Capture the cell that displays the provided text and extract its [x, y] central coordinate. 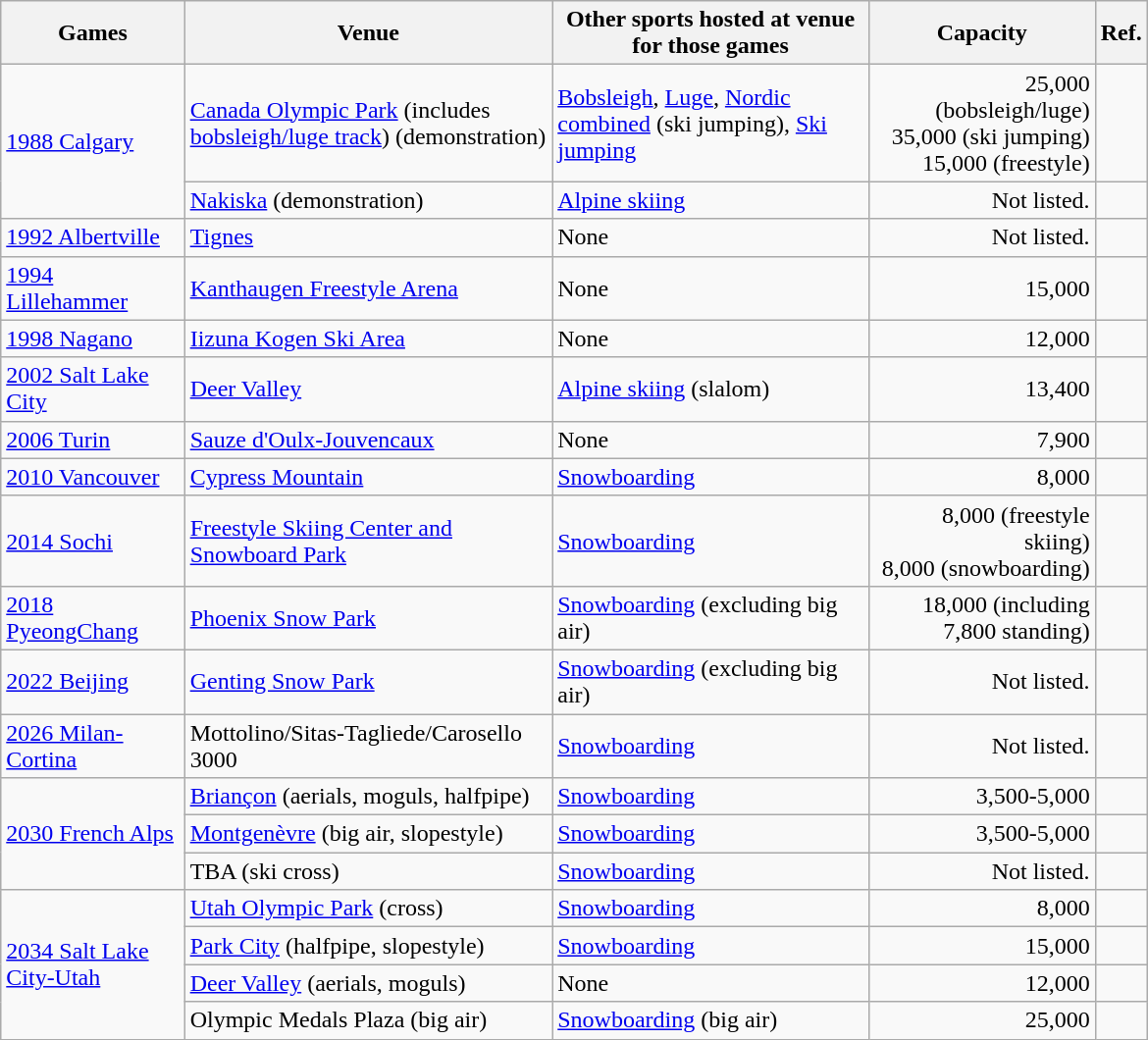
Briançon (aerials, moguls, halfpipe) [369, 797]
2018 PyeongChang [92, 618]
25,000 (bobsleigh/luge)35,000 (ski jumping)15,000 (freestyle) [981, 124]
2030 French Alps [92, 834]
25,000 [981, 1020]
1992 Albertville [92, 237]
Snowboarding (big air) [710, 1020]
Alpine skiing [710, 200]
18,000 (including 7,800 standing) [981, 618]
Bobsleigh, Luge, Nordic combined (ski jumping), Ski jumping [710, 124]
Tignes [369, 237]
Deer Valley [369, 389]
Nakiska (demonstration) [369, 200]
Iizuna Kogen Ski Area [369, 338]
Freestyle Skiing Center and Snowboard Park [369, 541]
Canada Olympic Park (includes bobsleigh/luge track) (demonstration) [369, 124]
1994 Lillehammer [92, 288]
13,400 [981, 389]
Montgenèvre (big air, slopestyle) [369, 834]
Park City (halfpipe, slopestyle) [369, 946]
Alpine skiing (slalom) [710, 389]
Venue [369, 33]
Deer Valley (aerials, moguls) [369, 983]
Cypress Mountain [369, 477]
2034 Salt Lake City-Utah [92, 964]
8,000 (freestyle skiing)8,000 (snowboarding) [981, 541]
7,900 [981, 440]
2002 Salt Lake City [92, 389]
Utah Olympic Park (cross) [369, 909]
Olympic Medals Plaza (big air) [369, 1020]
Kanthaugen Freestyle Arena [369, 288]
2010 Vancouver [92, 477]
2026 Milan-Cortina [92, 746]
Capacity [981, 33]
TBA (ski cross) [369, 871]
Mottolino/Sitas-Tagliede/Carosello 3000 [369, 746]
Sauze d'Oulx-Jouvencaux [369, 440]
1988 Calgary [92, 141]
2006 Turin [92, 440]
Ref. [1121, 33]
2014 Sochi [92, 541]
2022 Beijing [92, 681]
Games [92, 33]
Genting Snow Park [369, 681]
1998 Nagano [92, 338]
Other sports hosted at venue for those games [710, 33]
Phoenix Snow Park [369, 618]
